Extract the (X, Y) coordinate from the center of the cell holding the provided text.  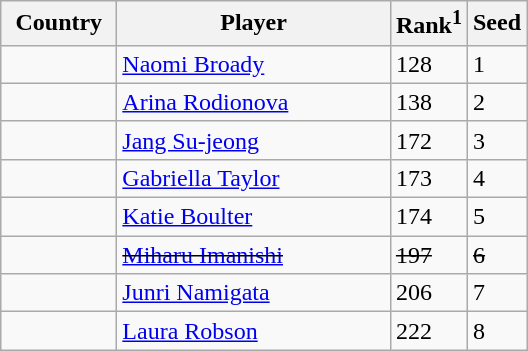
174 (428, 217)
197 (428, 255)
7 (496, 293)
Player (254, 24)
206 (428, 293)
5 (496, 217)
Rank1 (428, 24)
Seed (496, 24)
138 (428, 102)
8 (496, 331)
222 (428, 331)
Naomi Broady (254, 64)
Junri Namigata (254, 293)
1 (496, 64)
6 (496, 255)
3 (496, 140)
2 (496, 102)
Arina Rodionova (254, 102)
Gabriella Taylor (254, 178)
173 (428, 178)
Country (59, 24)
Jang Su-jeong (254, 140)
128 (428, 64)
Miharu Imanishi (254, 255)
Laura Robson (254, 331)
Katie Boulter (254, 217)
4 (496, 178)
172 (428, 140)
